Extract the [x, y] coordinate from the center of the cell holding the provided text.  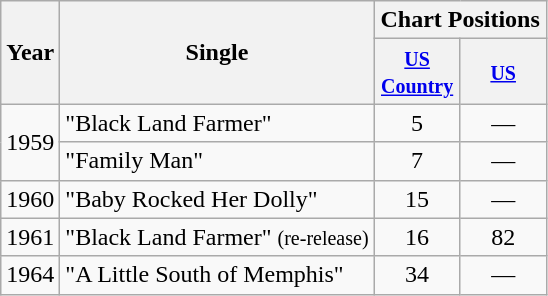
Chart Positions [460, 20]
"Black Land Farmer" [217, 123]
1964 [30, 275]
82 [503, 237]
"A Little South of Memphis" [217, 275]
"Baby Rocked Her Dolly" [217, 199]
Year [30, 52]
"Black Land Farmer" (re-release) [217, 237]
34 [417, 275]
Single [217, 52]
1960 [30, 199]
16 [417, 237]
"Family Man" [217, 161]
US Country [417, 72]
US [503, 72]
7 [417, 161]
1959 [30, 142]
15 [417, 199]
5 [417, 123]
1961 [30, 237]
